Output the (X, Y) coordinate of the center of the cell containing the given text.  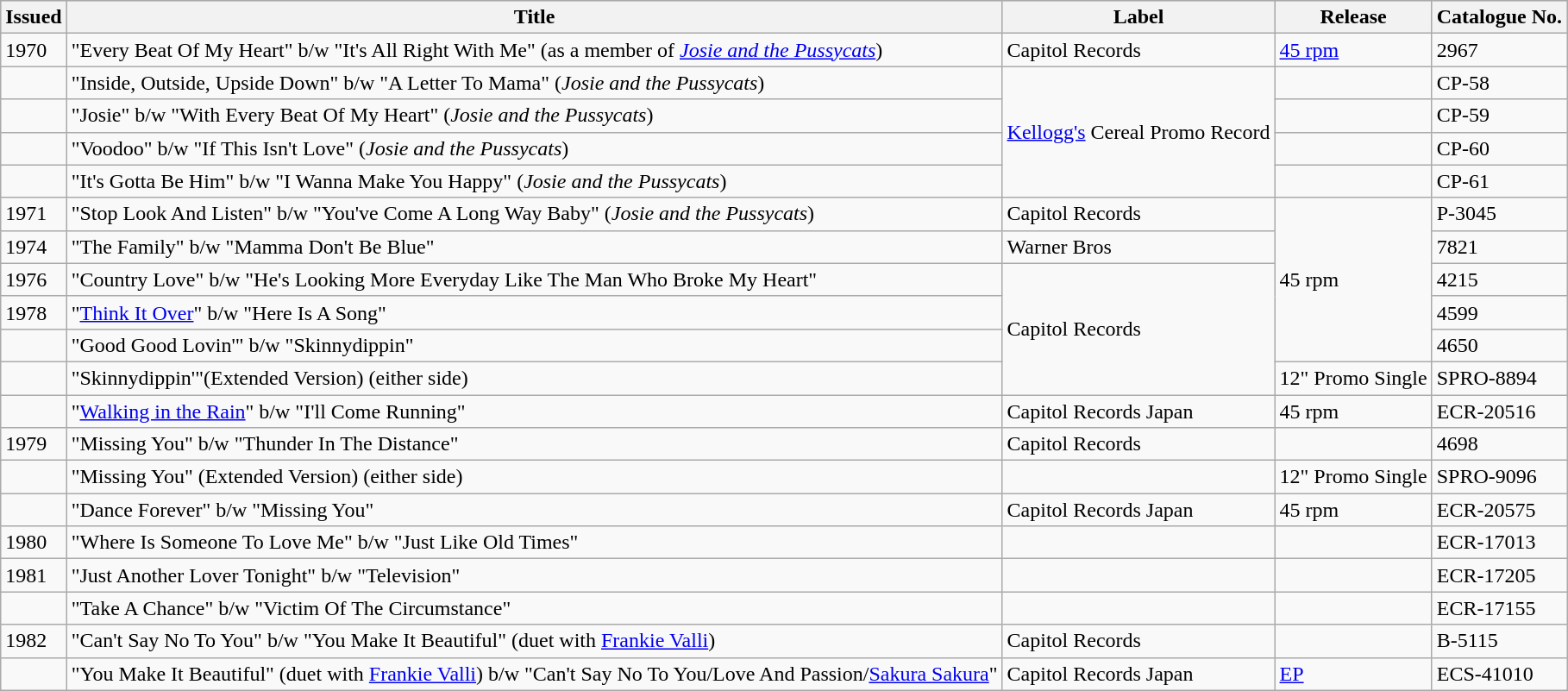
SPRO-9096 (1499, 477)
Warner Bros (1138, 247)
1979 (34, 444)
ECS-41010 (1499, 674)
SPRO-8894 (1499, 378)
Label (1138, 17)
"Where Is Someone To Love Me" b/w "Just Like Old Times" (535, 543)
"Every Beat Of My Heart" b/w "It's All Right With Me" (as a member of Josie and the Pussycats) (535, 50)
1971 (34, 214)
"Skinnydippin'"(Extended Version) (either side) (535, 378)
7821 (1499, 247)
"Missing You" b/w "Thunder In The Distance" (535, 444)
Release (1353, 17)
"Dance Forever" b/w "Missing You" (535, 510)
"You Make It Beautiful" (duet with Frankie Valli) b/w "Can't Say No To You/Love And Passion/Sakura Sakura" (535, 674)
Catalogue No. (1499, 17)
"Voodoo" b/w "If This Isn't Love" (Josie and the Pussycats) (535, 148)
4698 (1499, 444)
"The Family" b/w "Mamma Don't Be Blue" (535, 247)
"It's Gotta Be Him" b/w "I Wanna Make You Happy" (Josie and the Pussycats) (535, 181)
1970 (34, 50)
CP-60 (1499, 148)
P-3045 (1499, 214)
1978 (34, 312)
"Just Another Lover Tonight" b/w "Television" (535, 575)
4599 (1499, 312)
1981 (34, 575)
CP-61 (1499, 181)
1980 (34, 543)
"Take A Chance" b/w "Victim Of The Circumstance" (535, 608)
ECR-17155 (1499, 608)
"Josie" b/w "With Every Beat Of My Heart" (Josie and the Pussycats) (535, 116)
"Walking in the Rain" b/w "I'll Come Running" (535, 411)
"Think It Over" b/w "Here Is A Song" (535, 312)
ECR-20575 (1499, 510)
Issued (34, 17)
"Stop Look And Listen" b/w "You've Come A Long Way Baby" (Josie and the Pussycats) (535, 214)
2967 (1499, 50)
"Country Love" b/w "He's Looking More Everyday Like The Man Who Broke My Heart" (535, 280)
ECR-17013 (1499, 543)
4650 (1499, 345)
4215 (1499, 280)
CP-59 (1499, 116)
Title (535, 17)
ECR-20516 (1499, 411)
Kellogg's Cereal Promo Record (1138, 132)
1974 (34, 247)
B-5115 (1499, 641)
1976 (34, 280)
1982 (34, 641)
EP (1353, 674)
"Can't Say No To You" b/w "You Make It Beautiful" (duet with Frankie Valli) (535, 641)
"Inside, Outside, Upside Down" b/w "A Letter To Mama" (Josie and the Pussycats) (535, 83)
"Good Good Lovin'" b/w "Skinnydippin" (535, 345)
ECR-17205 (1499, 575)
"Missing You" (Extended Version) (either side) (535, 477)
CP-58 (1499, 83)
